Scan for the cell matching the given text and deliver its [X, Y] coordinate at center. 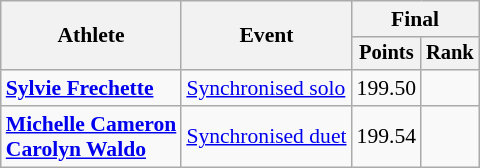
Rank [450, 54]
Sylvie Frechette [92, 88]
Synchronised duet [266, 136]
Michelle CameronCarolyn Waldo [92, 136]
199.54 [386, 136]
Event [266, 36]
Synchronised solo [266, 88]
Athlete [92, 36]
Points [386, 54]
Final [416, 19]
199.50 [386, 88]
